Detect which cell encompasses the target text, then output its [X, Y] center coordinate. 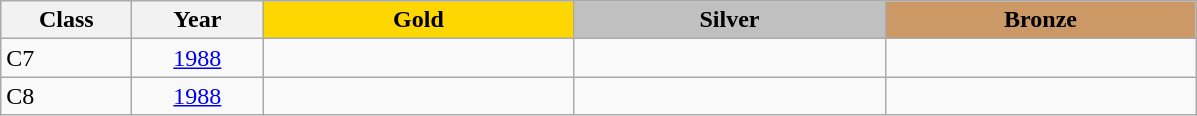
Gold [418, 20]
C7 [66, 58]
Year [198, 20]
Class [66, 20]
Bronze [1040, 20]
C8 [66, 96]
Silver [730, 20]
